Capture the cell that displays the provided text and extract its [X, Y] central coordinate. 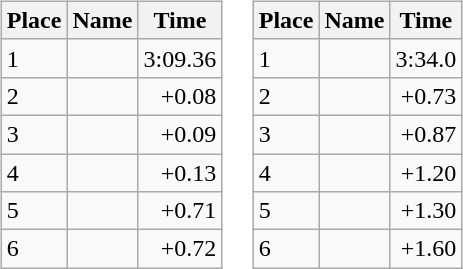
+0.71 [180, 211]
+1.20 [426, 173]
+0.08 [180, 96]
+0.13 [180, 173]
+0.09 [180, 134]
+0.72 [180, 249]
+0.73 [426, 96]
+1.60 [426, 249]
+0.87 [426, 134]
3:09.36 [180, 58]
+1.30 [426, 211]
3:34.0 [426, 58]
